Extract the [x, y] coordinate from the center of the cell holding the provided text.  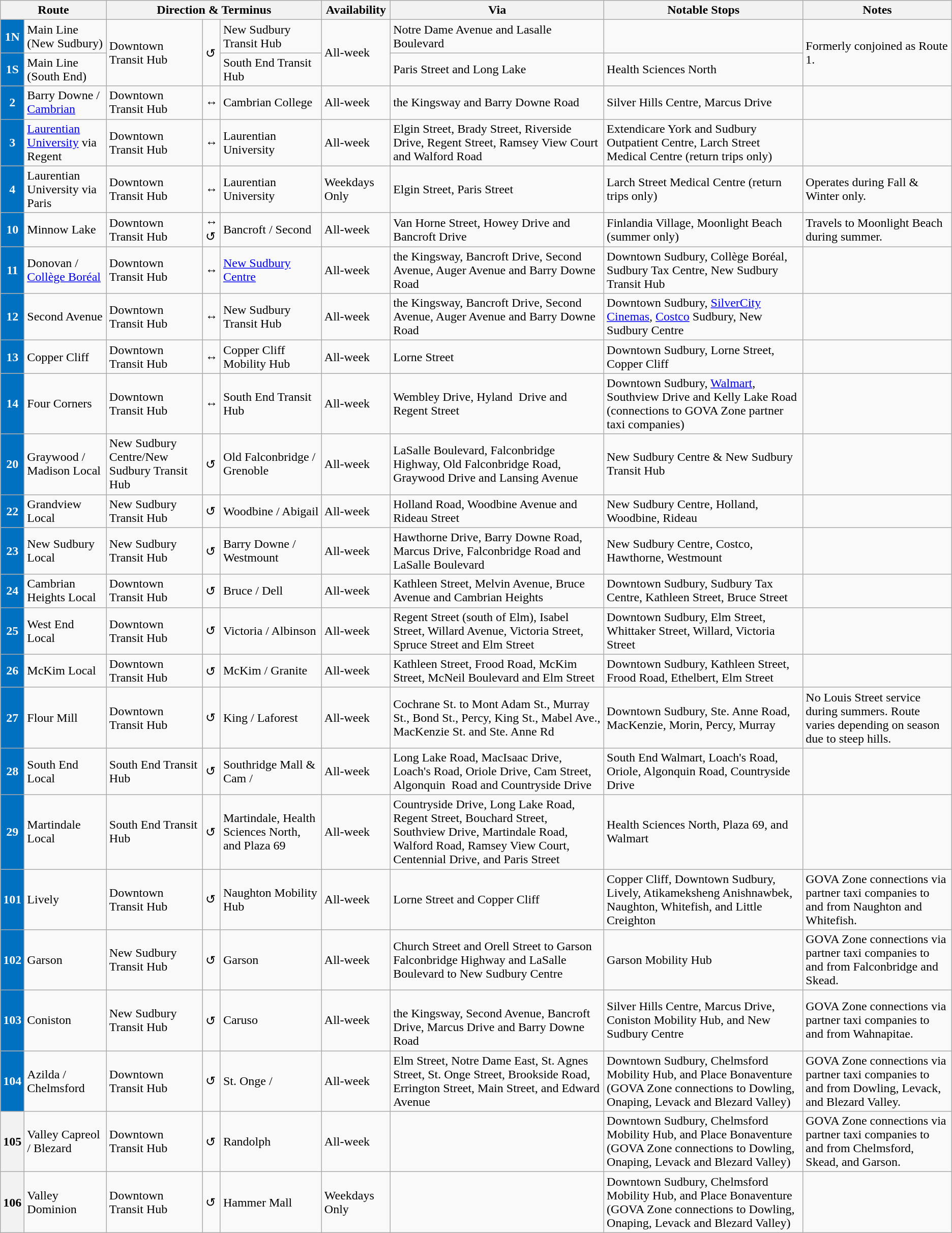
Notes [877, 10]
New Sudbury Centre & New Sudbury Transit Hub [704, 464]
Barry Downe / Cambrian [66, 103]
St. Onge / [271, 1081]
↔↺ [212, 230]
Kathleen Street, Melvin Avenue, Bruce Avenue and Cambrian Heights [497, 591]
Flour Mill [66, 717]
McKim / Granite [271, 670]
Availability [356, 10]
Elgin Street, Paris Street [497, 189]
Second Avenue [66, 317]
GOVA Zone connections via partner taxi companies to and from Falconbridge and Skead. [877, 960]
Old Falconbridge / Grenoble [271, 464]
GOVA Zone connections via partner taxi companies to and from Dowling, Levack, and Blezard Valley. [877, 1081]
1S [12, 69]
101 [12, 899]
Randolph [271, 1141]
South End Walmart, Loach's Road, Oriole, Algonquin Road, Countryside Drive [704, 771]
Woodbine / Abigail [271, 511]
26 [12, 670]
Caruso [271, 1020]
Victoria / Albinson [271, 631]
LaSalle Boulevard, Falconbridge Highway, Old Falconbridge Road, Graywood Drive and Lansing Avenue [497, 464]
4 [12, 189]
Main Line(New Sudbury) [66, 37]
29 [12, 832]
Valley Dominion [66, 1202]
Health Sciences North, Plaza 69, and Walmart [704, 832]
Silver Hills Centre, Marcus Drive [704, 103]
Bancroft / Second [271, 230]
20 [12, 464]
Direction & Terminus [214, 10]
the Kingsway, Second Avenue, Bancroft Drive, Marcus Drive and Barry Downe Road [497, 1020]
New Sudbury Centre, Holland, Woodbine, Rideau [704, 511]
105 [12, 1141]
Formerly conjoined as Route 1. [877, 53]
1N [12, 37]
Health Sciences North [704, 69]
Wembley Drive, Hyland Drive and Regent Street [497, 404]
King / Laforest [271, 717]
Bruce / Dell [271, 591]
Route [54, 10]
Finlandia Village, Moonlight Beach (summer only) [704, 230]
Lorne Street [497, 357]
28 [12, 771]
Cambrian College [271, 103]
New Sudbury Centre [271, 270]
West End Local [66, 631]
Extendicare York and Sudbury Outpatient Centre, Larch Street Medical Centre (return trips only) [704, 142]
South End Local [66, 771]
106 [12, 1202]
Kathleen Street, Frood Road, McKim Street, McNeil Boulevard and Elm Street [497, 670]
McKim Local [66, 670]
Four Corners [66, 404]
GOVA Zone connections via partner taxi companies to and from Naughton and Whitefish. [877, 899]
Lively [66, 899]
Martindale Local [66, 832]
Downtown Sudbury, Ste. Anne Road, MacKenzie, Morin, Percy, Murray [704, 717]
Notre Dame Avenue and Lasalle Boulevard [497, 37]
Silver Hills Centre, Marcus Drive, Coniston Mobility Hub, and New Sudbury Centre [704, 1020]
Downtown Sudbury, Kathleen Street, Frood Road, Ethelbert, Elm Street [704, 670]
25 [12, 631]
23 [12, 551]
Via [497, 10]
Graywood / Madison Local [66, 464]
27 [12, 717]
Grandview Local [66, 511]
Cambrian Heights Local [66, 591]
Larch Street Medical Centre (return trips only) [704, 189]
Downtown Sudbury, Lorne Street, Copper Cliff [704, 357]
New Sudbury Local [66, 551]
Copper Cliff [66, 357]
22 [12, 511]
Main Line (South End) [66, 69]
Hawthorne Drive, Barry Downe Road, Marcus Drive, Falconbridge Road and LaSalle Boulevard [497, 551]
Downtown Sudbury, SilverCity Cinemas, Costco Sudbury, New Sudbury Centre [704, 317]
12 [12, 317]
Valley Capreol / Blezard [66, 1141]
Church Street and Orell Street to GarsonFalconbridge Highway and LaSalle Boulevard to New Sudbury Centre [497, 960]
Van Horne Street, Howey Drive and Bancroft Drive [497, 230]
103 [12, 1020]
Lorne Street and Copper Cliff [497, 899]
GOVA Zone connections via partner taxi companies to and from Chelmsford, Skead, and Garson. [877, 1141]
Donovan / Collège Boréal [66, 270]
10 [12, 230]
2 [12, 103]
Hammer Mall [271, 1202]
Azilda / Chelmsford [66, 1081]
Travels to Moonlight Beach during summer. [877, 230]
Regent Street (south of Elm), Isabel Street, Willard Avenue, Victoria Street, Spruce Street and Elm Street [497, 631]
Garson Mobility Hub [704, 960]
104 [12, 1081]
Downtown Sudbury, Elm Street, Whittaker Street, Willard, Victoria Street [704, 631]
13 [12, 357]
Long Lake Road, MacIsaac Drive, Loach's Road, Oriole Drive, Cam Street, Algonquin Road and Countryside Drive [497, 771]
Notable Stops [704, 10]
102 [12, 960]
the Kingsway and Barry Downe Road [497, 103]
Downtown Sudbury, Collège Boréal, Sudbury Tax Centre, New Sudbury Transit Hub [704, 270]
Operates during Fall & Winter only. [877, 189]
24 [12, 591]
Paris Street and Long Lake [497, 69]
Naughton Mobility Hub [271, 899]
Downtown Sudbury, Walmart, Southview Drive and Kelly Lake Road (connections to GOVA Zone partner taxi companies) [704, 404]
Martindale, Health Sciences North, and Plaza 69 [271, 832]
11 [12, 270]
New Sudbury Centre/New Sudbury Transit Hub [155, 464]
No Louis Street service during summers. Route varies depending on season due to steep hills. [877, 717]
GOVA Zone connections via partner taxi companies to and from Wahnapitae. [877, 1020]
Barry Downe / Westmount [271, 551]
14 [12, 404]
Cochrane St. to Mont Adam St., Murray St., Bond St., Percy, King St., Mabel Ave., MacKenzie St. and Ste. Anne Rd [497, 717]
3 [12, 142]
Downtown Sudbury, Sudbury Tax Centre, Kathleen Street, Bruce Street [704, 591]
Elm Street, Notre Dame East, St. Agnes Street, St. Onge Street, Brookside Road, Errington Street, Main Street, and Edward Avenue [497, 1081]
Copper Cliff, Downtown Sudbury, Lively, Atikameksheng Anishnawbek, Naughton, Whitefish, and Little Creighton [704, 899]
Coniston [66, 1020]
Laurentian University via Regent [66, 142]
Elgin Street, Brady Street, Riverside Drive, Regent Street, Ramsey View Court and Walford Road [497, 142]
Southridge Mall & Cam / [271, 771]
New Sudbury Centre, Costco, Hawthorne, Westmount [704, 551]
Holland Road, Woodbine Avenue and Rideau Street [497, 511]
Minnow Lake [66, 230]
Copper Cliff Mobility Hub [271, 357]
Laurentian University via Paris [66, 189]
